Determine the [x, y] coordinate at the center of the cell enclosing the given text.  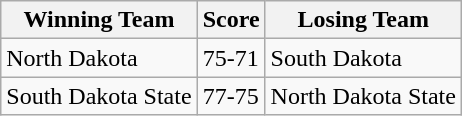
Winning Team [99, 20]
South Dakota [363, 58]
75-71 [231, 58]
South Dakota State [99, 96]
North Dakota State [363, 96]
Score [231, 20]
Losing Team [363, 20]
77-75 [231, 96]
North Dakota [99, 58]
